Detect which cell encompasses the target text, then output its (x, y) center coordinate. 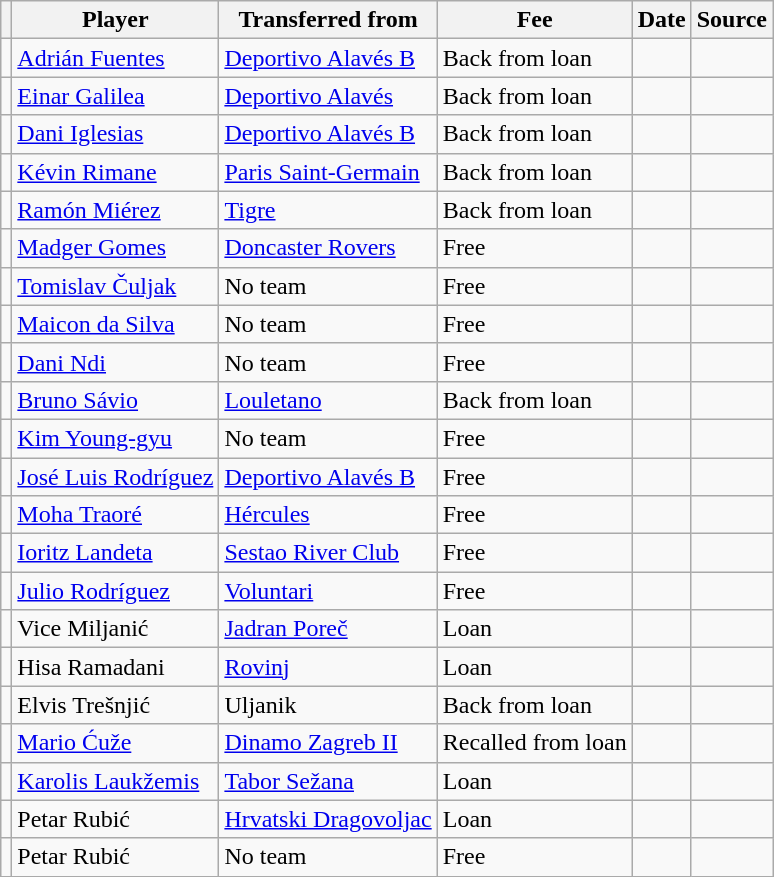
Adrián Fuentes (116, 58)
Voluntari (328, 591)
Hisa Ramadani (116, 667)
Vice Miljanić (116, 629)
Karolis Laukžemis (116, 781)
Dinamo Zagreb II (328, 743)
Date (662, 20)
Moha Traoré (116, 515)
Player (116, 20)
Maicon da Silva (116, 324)
Louletano (328, 400)
Uljanik (328, 705)
Kim Young-gyu (116, 438)
Source (732, 20)
Hércules (328, 515)
Tabor Sežana (328, 781)
Hrvatski Dragovoljac (328, 819)
Transferred from (328, 20)
Paris Saint-Germain (328, 172)
Rovinj (328, 667)
Mario Ćuže (116, 743)
Dani Ndi (116, 362)
Tomislav Čuljak (116, 286)
Deportivo Alavés (328, 96)
Tigre (328, 210)
Dani Iglesias (116, 134)
Kévin Rimane (116, 172)
Elvis Trešnjić (116, 705)
José Luis Rodríguez (116, 477)
Einar Galilea (116, 96)
Doncaster Rovers (328, 248)
Madger Gomes (116, 248)
Sestao River Club (328, 553)
Ramón Miérez (116, 210)
Bruno Sávio (116, 400)
Jadran Poreč (328, 629)
Julio Rodríguez (116, 591)
Fee (534, 20)
Recalled from loan (534, 743)
Ioritz Landeta (116, 553)
